Output the (x, y) coordinate of the center of the cell containing the given text.  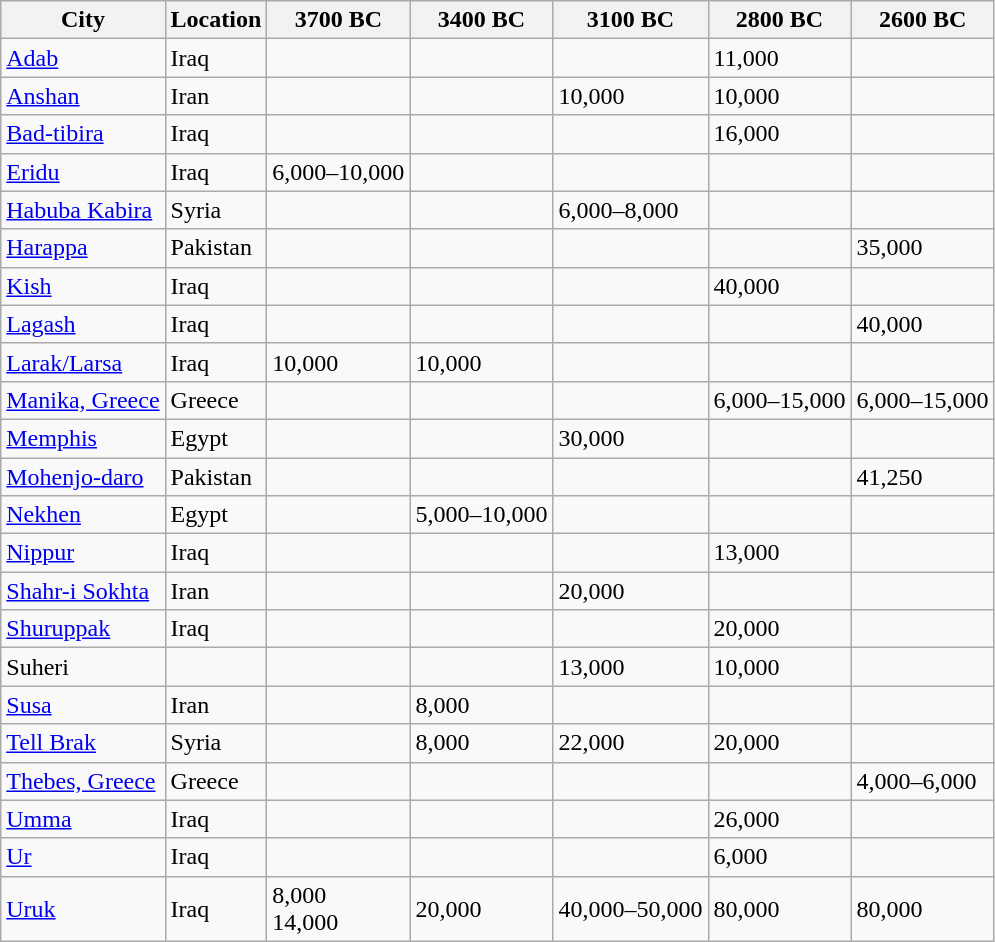
4,000–6,000 (922, 781)
Bad-tibira (83, 134)
5,000–10,000 (482, 515)
3700 BC (338, 20)
3400 BC (482, 20)
Location (216, 20)
11,000 (780, 58)
Manika, Greece (83, 400)
Suheri (83, 667)
Memphis (83, 438)
35,000 (922, 248)
Thebes, Greece (83, 781)
Tell Brak (83, 743)
Umma (83, 819)
City (83, 20)
26,000 (780, 819)
Mohenjo-daro (83, 477)
Lagash (83, 324)
6,000 (780, 857)
Larak/Larsa (83, 362)
Uruk (83, 908)
Nippur (83, 553)
Nekhen (83, 515)
2600 BC (922, 20)
16,000 (780, 134)
8,00014,000 (338, 908)
30,000 (630, 438)
6,000–8,000 (630, 210)
Shahr-i Sokhta (83, 591)
Kish (83, 286)
41,250 (922, 477)
Susa (83, 705)
3100 BC (630, 20)
Habuba Kabira (83, 210)
Anshan (83, 96)
6,000–10,000 (338, 172)
Harappa (83, 248)
Ur (83, 857)
40,000–50,000 (630, 908)
22,000 (630, 743)
Shuruppak (83, 629)
2800 BC (780, 20)
Adab (83, 58)
Eridu (83, 172)
